Extract the (X, Y) coordinate from the center of the cell holding the provided text.  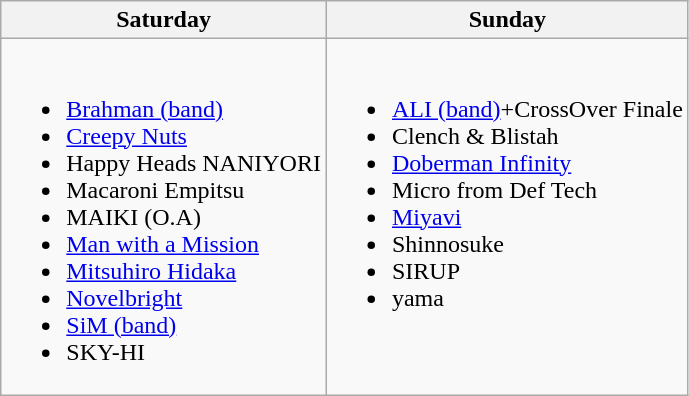
ALI (band)+CrossOver FinaleClench & BlistahDoberman InfinityMicro from Def TechMiyaviShinnosukeSIRUPyama (507, 217)
Saturday (164, 20)
Sunday (507, 20)
Brahman (band)Creepy NutsHappy Heads NANIYORIMacaroni EmpitsuMAIKI (O.A)Man with a MissionMitsuhiro HidakaNovelbrightSiM (band)SKY-HI (164, 217)
